From the cell containing the given text, extract its center point as [X, Y] coordinate. 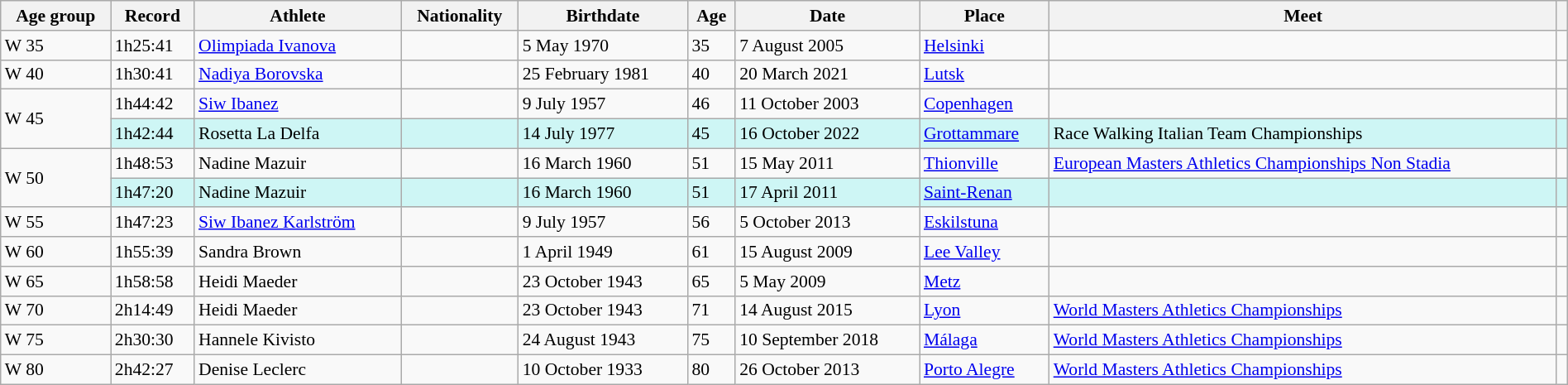
15 May 2011 [827, 163]
1h25:41 [152, 46]
Olimpiada Ivanova [298, 46]
75 [711, 340]
Porto Alegre [984, 370]
14 July 1977 [604, 134]
26 October 2013 [827, 370]
Sandra Brown [298, 252]
Athlete [298, 16]
16 October 2022 [827, 134]
Siw Ibanez Karlström [298, 223]
W 35 [56, 46]
Denise Leclerc [298, 370]
5 October 2013 [827, 223]
Race Walking Italian Team Championships [1303, 134]
65 [711, 282]
Nadiya Borovska [298, 75]
Saint-Renan [984, 193]
W 45 [56, 119]
46 [711, 104]
W 65 [56, 282]
Lyon [984, 310]
Siw Ibanez [298, 104]
Rosetta La Delfa [298, 134]
14 August 2015 [827, 310]
15 August 2009 [827, 252]
11 October 2003 [827, 104]
10 September 2018 [827, 340]
Birthdate [604, 16]
1h30:41 [152, 75]
56 [711, 223]
Eskilstuna [984, 223]
40 [711, 75]
Age [711, 16]
1h58:58 [152, 282]
35 [711, 46]
Málaga [984, 340]
W 70 [56, 310]
Hannele Kivisto [298, 340]
7 August 2005 [827, 46]
Lutsk [984, 75]
2h14:49 [152, 310]
1h47:20 [152, 193]
Lee Valley [984, 252]
Place [984, 16]
1h42:44 [152, 134]
20 March 2021 [827, 75]
Grottammare [984, 134]
1h48:53 [152, 163]
5 May 1970 [604, 46]
Helsinki [984, 46]
European Masters Athletics Championships Non Stadia [1303, 163]
5 May 2009 [827, 282]
Record [152, 16]
80 [711, 370]
W 75 [56, 340]
17 April 2011 [827, 193]
25 February 1981 [604, 75]
W 80 [56, 370]
W 55 [56, 223]
1h55:39 [152, 252]
61 [711, 252]
71 [711, 310]
1 April 1949 [604, 252]
45 [711, 134]
Nationality [460, 16]
24 August 1943 [604, 340]
Age group [56, 16]
2h30:30 [152, 340]
Copenhagen [984, 104]
Thionville [984, 163]
W 60 [56, 252]
W 40 [56, 75]
Metz [984, 282]
2h42:27 [152, 370]
1h44:42 [152, 104]
10 October 1933 [604, 370]
Meet [1303, 16]
1h47:23 [152, 223]
W 50 [56, 177]
Date [827, 16]
